Determine the (x, y) coordinate at the center of the cell enclosing the given text.  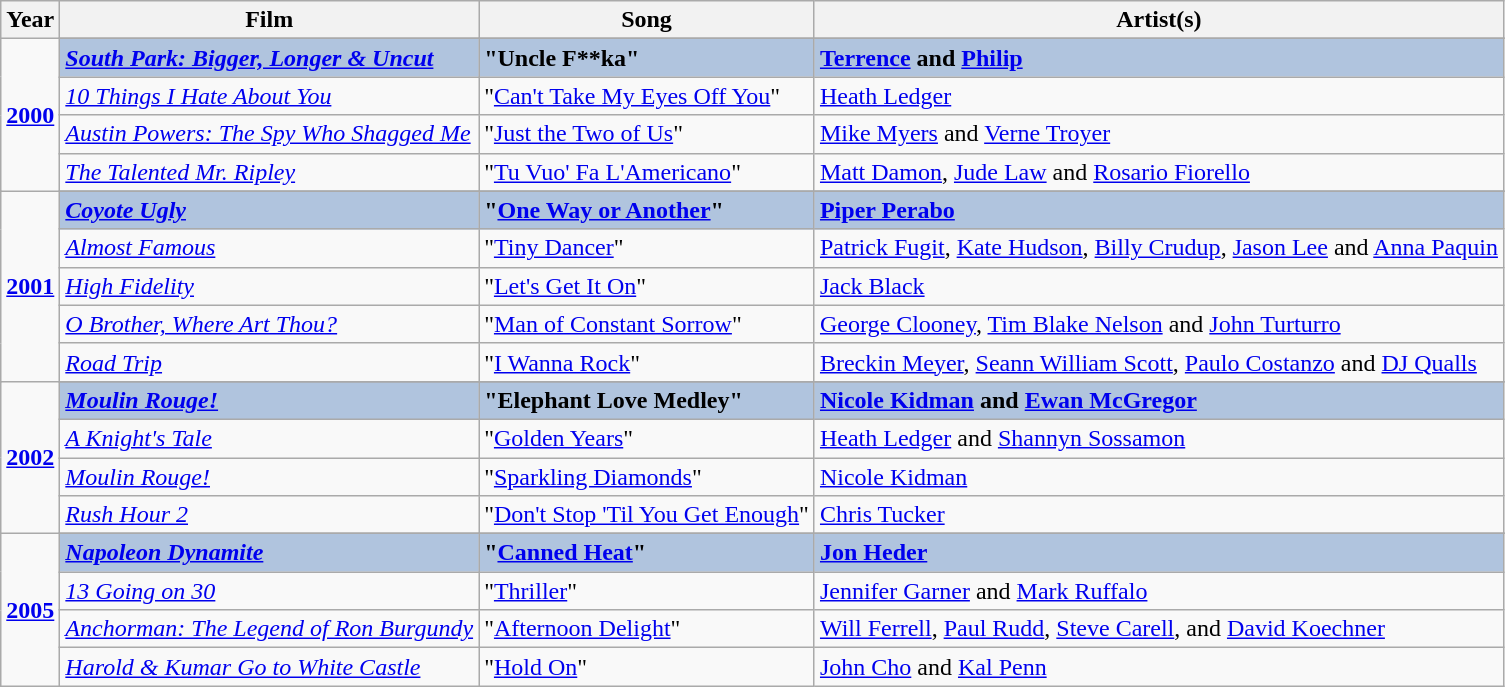
Napoleon Dynamite (270, 553)
Harold & Kumar Go to White Castle (270, 667)
South Park: Bigger, Longer & Uncut (270, 58)
A Knight's Tale (270, 438)
"Let's Get It On" (647, 286)
Patrick Fugit, Kate Hudson, Billy Crudup, Jason Lee and Anna Paquin (1158, 248)
Coyote Ugly (270, 210)
Jon Heder (1158, 553)
"Can't Take My Eyes Off You" (647, 96)
"Just the Two of Us" (647, 134)
Song (647, 20)
Rush Hour 2 (270, 515)
Breckin Meyer, Seann William Scott, Paulo Costanzo and DJ Qualls (1158, 362)
"Hold On" (647, 667)
"Sparkling Diamonds" (647, 477)
2005 (30, 610)
"Golden Years" (647, 438)
13 Going on 30 (270, 591)
"Uncle F**ka" (647, 58)
The Talented Mr. Ripley (270, 172)
High Fidelity (270, 286)
Film (270, 20)
Piper Perabo (1158, 210)
"Afternoon Delight" (647, 629)
"Elephant Love Medley" (647, 400)
John Cho and Kal Penn (1158, 667)
Heath Ledger and Shannyn Sossamon (1158, 438)
Jennifer Garner and Mark Ruffalo (1158, 591)
Road Trip (270, 362)
Will Ferrell, Paul Rudd, Steve Carell, and David Koechner (1158, 629)
Matt Damon, Jude Law and Rosario Fiorello (1158, 172)
Heath Ledger (1158, 96)
"Don't Stop 'Til You Get Enough" (647, 515)
Anchorman: The Legend of Ron Burgundy (270, 629)
O Brother, Where Art Thou? (270, 324)
"Tiny Dancer" (647, 248)
George Clooney, Tim Blake Nelson and John Turturro (1158, 324)
2002 (30, 457)
Jack Black (1158, 286)
Austin Powers: The Spy Who Shagged Me (270, 134)
Mike Myers and Verne Troyer (1158, 134)
Almost Famous (270, 248)
Artist(s) (1158, 20)
Chris Tucker (1158, 515)
2001 (30, 286)
"One Way or Another" (647, 210)
Year (30, 20)
Nicole Kidman (1158, 477)
Terrence and Philip (1158, 58)
"Man of Constant Sorrow" (647, 324)
"Tu Vuo' Fa L'Americano" (647, 172)
Nicole Kidman and Ewan McGregor (1158, 400)
2000 (30, 115)
"Thriller" (647, 591)
"I Wanna Rock" (647, 362)
"Canned Heat" (647, 553)
10 Things I Hate About You (270, 96)
